Capture the cell that displays the provided text and extract its (x, y) central coordinate. 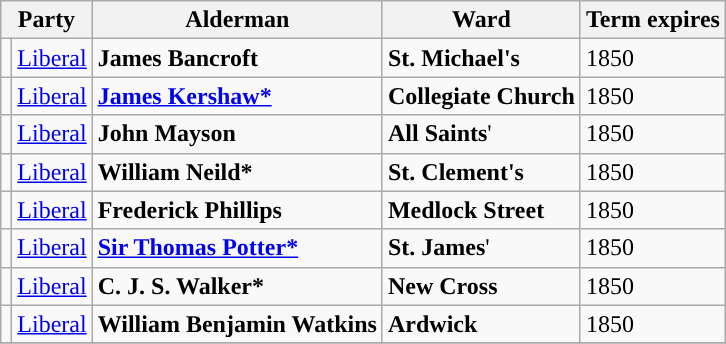
St. Michael's (481, 58)
William Neild* (237, 172)
Alderman (237, 20)
St. Clement's (481, 172)
Medlock Street (481, 210)
Term expires (652, 20)
Ward (481, 20)
New Cross (481, 286)
All Saints' (481, 134)
Ardwick (481, 324)
William Benjamin Watkins (237, 324)
Collegiate Church (481, 96)
John Mayson (237, 134)
James Kershaw* (237, 96)
Party (46, 20)
Frederick Phillips (237, 210)
C. J. S. Walker* (237, 286)
James Bancroft (237, 58)
Sir Thomas Potter* (237, 248)
St. James' (481, 248)
